Return the (X, Y) coordinate for the center point of the cell that contains the specified text.  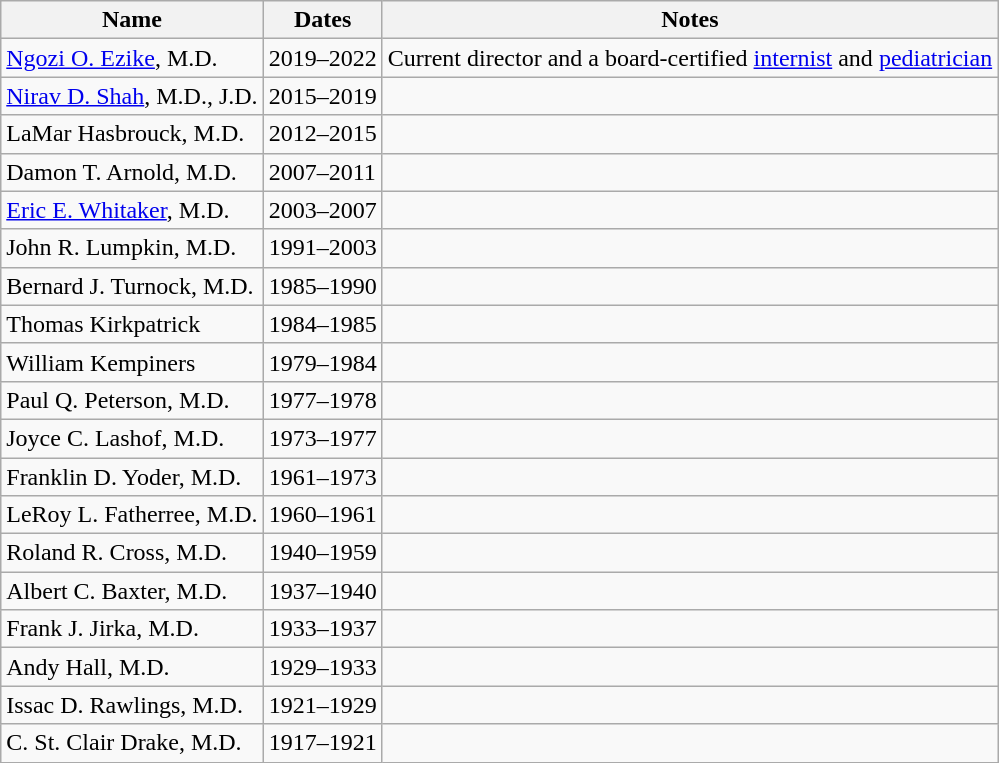
Bernard J. Turnock, M.D. (132, 286)
Current director and a board-certified internist and pediatrician (690, 58)
Franklin D. Yoder, M.D. (132, 477)
1961–1973 (322, 477)
2007–2011 (322, 172)
John R. Lumpkin, M.D. (132, 248)
1984–1985 (322, 324)
William Kempiners (132, 362)
Eric E. Whitaker, M.D. (132, 210)
Roland R. Cross, M.D. (132, 553)
LaMar Hasbrouck, M.D. (132, 134)
2019–2022 (322, 58)
Issac D. Rawlings, M.D. (132, 705)
Notes (690, 20)
1985–1990 (322, 286)
1977–1978 (322, 400)
Name (132, 20)
1979–1984 (322, 362)
2012–2015 (322, 134)
Ngozi O. Ezike, M.D. (132, 58)
Thomas Kirkpatrick (132, 324)
1929–1933 (322, 667)
1917–1921 (322, 743)
Albert C. Baxter, M.D. (132, 591)
Andy Hall, M.D. (132, 667)
Frank J. Jirka, M.D. (132, 629)
Nirav D. Shah, M.D., J.D. (132, 96)
1937–1940 (322, 591)
LeRoy L. Fatherree, M.D. (132, 515)
1933–1937 (322, 629)
1940–1959 (322, 553)
2003–2007 (322, 210)
1921–1929 (322, 705)
Dates (322, 20)
Paul Q. Peterson, M.D. (132, 400)
1973–1977 (322, 438)
1960–1961 (322, 515)
1991–2003 (322, 248)
Joyce C. Lashof, M.D. (132, 438)
Damon T. Arnold, M.D. (132, 172)
C. St. Clair Drake, M.D. (132, 743)
2015–2019 (322, 96)
